Provide the [X, Y] coordinate of the cell's center where the given text is located.  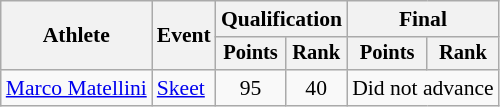
40 [316, 88]
Did not advance [423, 88]
Final [423, 19]
Athlete [76, 36]
95 [250, 88]
Marco Matellini [76, 88]
Qualification [282, 19]
Event [184, 36]
Skeet [184, 88]
